Scan for the cell matching the given text and deliver its [x, y] coordinate at center. 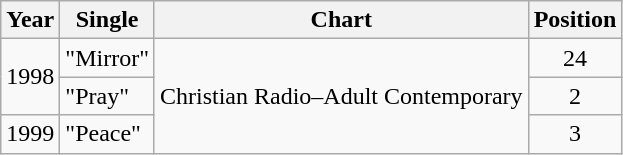
Chart [341, 20]
1999 [30, 134]
24 [575, 58]
"Mirror" [108, 58]
2 [575, 96]
1998 [30, 77]
Single [108, 20]
"Peace" [108, 134]
3 [575, 134]
"Pray" [108, 96]
Year [30, 20]
Christian Radio–Adult Contemporary [341, 96]
Position [575, 20]
